Scan for the cell matching the given text and deliver its [x, y] coordinate at center. 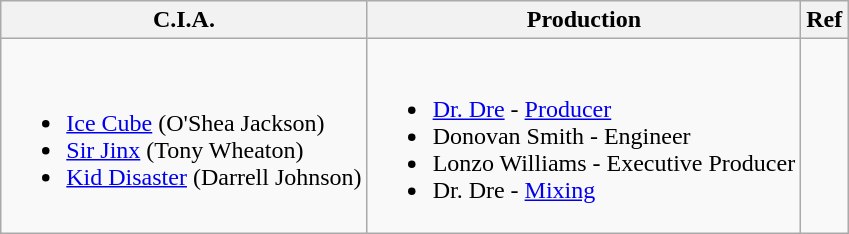
Ice Cube (O'Shea Jackson)Sir Jinx (Tony Wheaton)Kid Disaster (Darrell Johnson) [184, 136]
C.I.A. [184, 20]
Production [584, 20]
Dr. Dre - ProducerDonovan Smith - EngineerLonzo Williams - Executive ProducerDr. Dre - Mixing [584, 136]
Ref [824, 20]
